Determine the (x, y) coordinate at the center of the cell enclosing the given text.  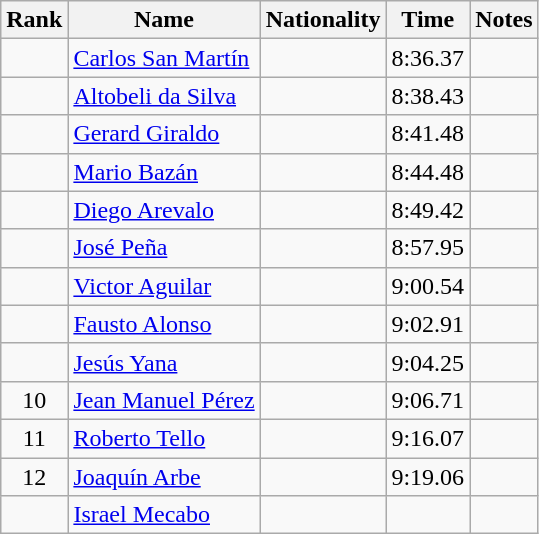
Altobeli da Silva (164, 96)
Israel Mecabo (164, 515)
9:04.25 (428, 362)
José Peña (164, 248)
Gerard Giraldo (164, 134)
Carlos San Martín (164, 58)
Nationality (323, 20)
9:19.06 (428, 477)
Name (164, 20)
Fausto Alonso (164, 324)
8:57.95 (428, 248)
Diego Arevalo (164, 210)
Jesús Yana (164, 362)
11 (34, 438)
8:36.37 (428, 58)
Victor Aguilar (164, 286)
8:44.48 (428, 172)
8:41.48 (428, 134)
Time (428, 20)
12 (34, 477)
9:16.07 (428, 438)
9:02.91 (428, 324)
9:00.54 (428, 286)
Roberto Tello (164, 438)
9:06.71 (428, 400)
Joaquín Arbe (164, 477)
Jean Manuel Pérez (164, 400)
8:49.42 (428, 210)
Mario Bazán (164, 172)
Notes (504, 20)
8:38.43 (428, 96)
Rank (34, 20)
10 (34, 400)
